Identify which cell holds the provided text, then report its (x, y) central coordinate. 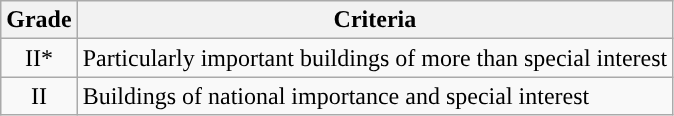
Grade (39, 20)
Criteria (375, 20)
Buildings of national importance and special interest (375, 96)
II (39, 96)
II* (39, 58)
Particularly important buildings of more than special interest (375, 58)
